Find where the given text appears and provide that cell's center as [x, y] coordinate. 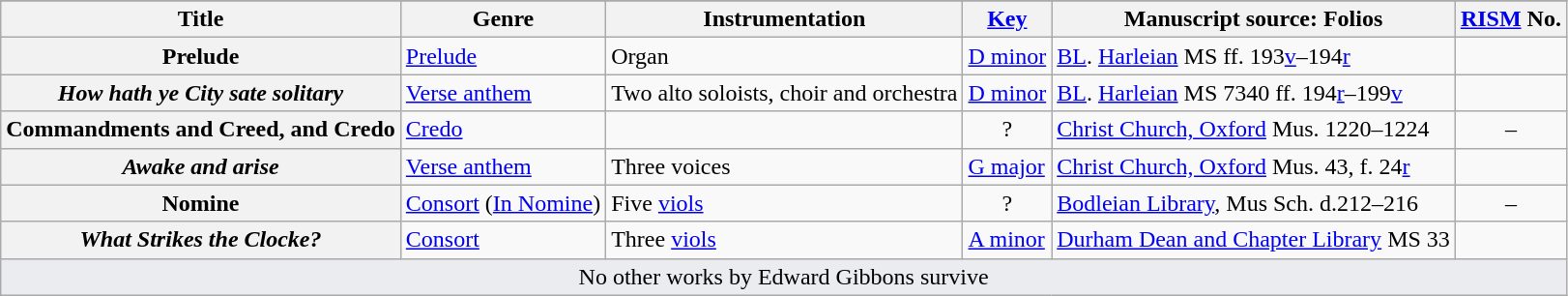
Consort (In Nomine) [503, 203]
Consort [503, 240]
G major [1007, 166]
Instrumentation [785, 19]
No other works by Edward Gibbons survive [784, 277]
Genre [503, 19]
Five viols [785, 203]
Christ Church, Oxford Mus. 1220–1224 [1254, 130]
Bodleian Library, Mus Sch. d.212–216 [1254, 203]
Christ Church, Oxford Mus. 43, f. 24r [1254, 166]
Awake and arise [201, 166]
Organ [785, 56]
What Strikes the Clocke? [201, 240]
How hath ye City sate solitary [201, 93]
Title [201, 19]
Commandments and Creed, and Credo [201, 130]
BL. Harleian MS 7340 ff. 194r–199v [1254, 93]
RISM No. [1510, 19]
Nomine [201, 203]
Durham Dean and Chapter Library MS 33 [1254, 240]
A minor [1007, 240]
Key [1007, 19]
Credo [503, 130]
Manuscript source: Folios [1254, 19]
BL. Harleian MS ff. 193v–194r [1254, 56]
Three voices [785, 166]
Three viols [785, 240]
Two alto soloists, choir and orchestra [785, 93]
